Return [X, Y] of the center of cell containing provided text 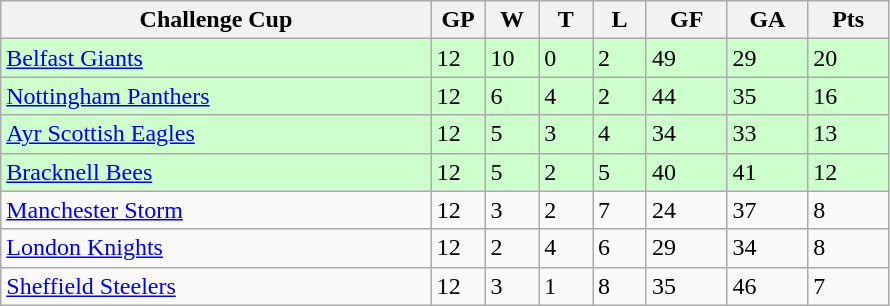
W [512, 20]
13 [848, 134]
Ayr Scottish Eagles [216, 134]
10 [512, 58]
Manchester Storm [216, 210]
37 [768, 210]
London Knights [216, 248]
Sheffield Steelers [216, 286]
Pts [848, 20]
24 [686, 210]
L [620, 20]
GP [458, 20]
49 [686, 58]
44 [686, 96]
16 [848, 96]
0 [566, 58]
41 [768, 172]
40 [686, 172]
1 [566, 286]
46 [768, 286]
Bracknell Bees [216, 172]
20 [848, 58]
Belfast Giants [216, 58]
Challenge Cup [216, 20]
GA [768, 20]
GF [686, 20]
Nottingham Panthers [216, 96]
T [566, 20]
33 [768, 134]
